Search for the cell housing the specified text and yield its (X, Y) center coordinate. 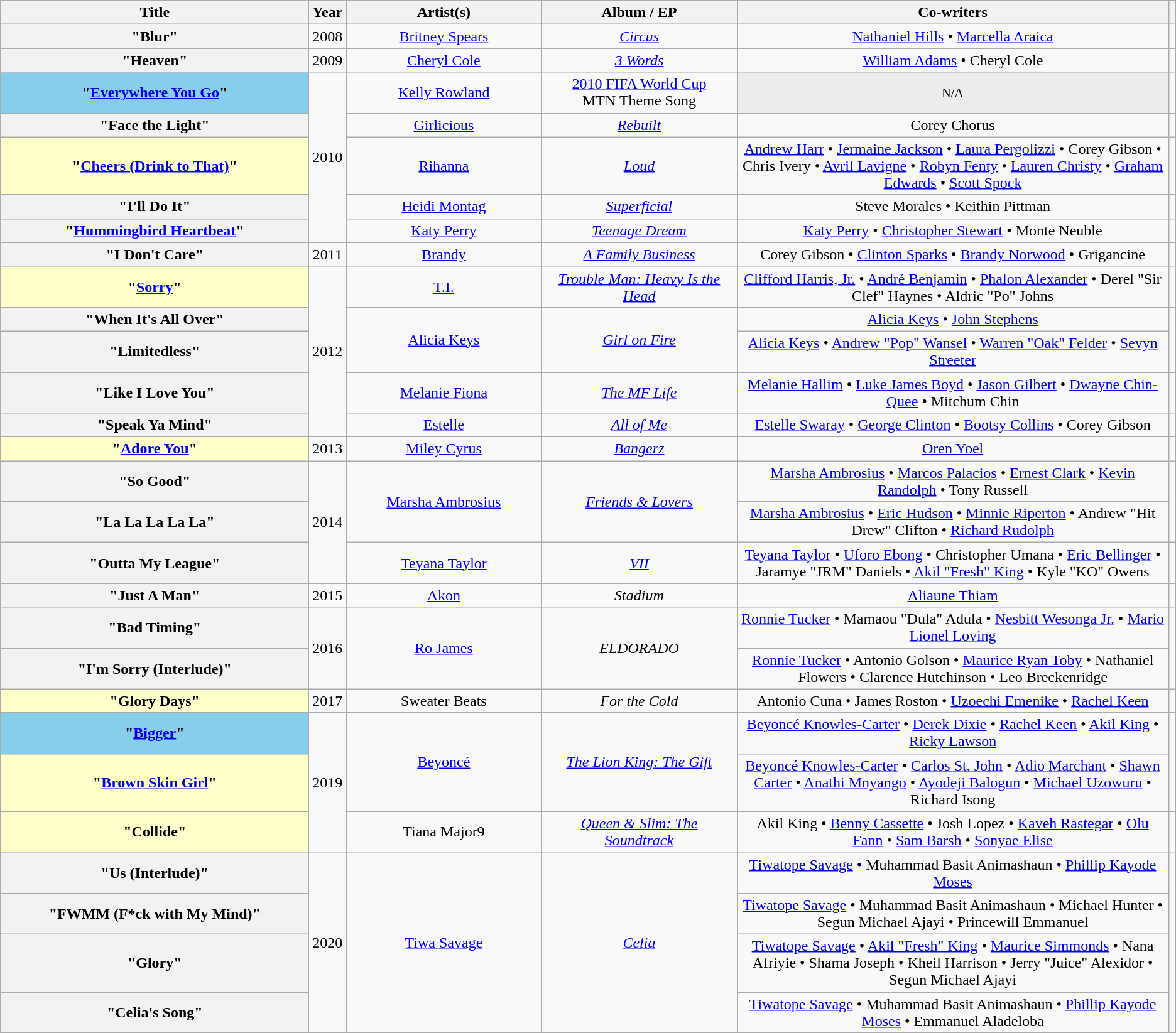
Akon (444, 595)
2010 FIFA World CupMTN Theme Song (640, 93)
Corey Gibson • Clinton Sparks • Brandy Norwood • Grigancine (952, 254)
Marsha Ambrosius • Eric Hudson • Minnie Riperton • Andrew "Hit Drew" Clifton • Richard Rudolph (952, 522)
Beyoncé Knowles-Carter • Derek Dixie • Rachel Keen • Akil King • Ricky Lawson (952, 733)
All of Me (640, 425)
Katy Perry • Christopher Stewart • Monte Neuble (952, 230)
2017 (328, 701)
Britney Spears (444, 36)
2016 (328, 648)
"Speak Ya Mind" (155, 425)
"Glory Days" (155, 701)
2012 (328, 352)
2015 (328, 595)
"I'm Sorry (Interlude)" (155, 668)
"Cheers (Drink to That)" (155, 166)
Friends & Lovers (640, 502)
Melanie Hallim • Luke James Boyd • Jason Gilbert • Dwayne Chin-Quee • Mitchum Chin (952, 392)
Trouble Man: Heavy Is the Head (640, 286)
Cheryl Cole (444, 60)
Tiwatope Savage • Akil "Fresh" King • Maurice Simmonds • Nana Afriyie • Shama Joseph • Kheil Harrison • Jerry "Juice" Alexidor • Segun Michael Ajayi (952, 963)
Tiwatope Savage • Muhammad Basit Animashaun • Phillip Kayode Moses • Emmanuel Aladeloba (952, 1012)
Katy Perry (444, 230)
Akil King • Benny Cassette • Josh Lopez • Kaveh Rastegar • Olu Fann • Sam Barsh • Sonyae Elise (952, 831)
"La La La La La" (155, 522)
Year (328, 13)
"Glory" (155, 963)
Miley Cyrus (444, 449)
Rihanna (444, 166)
Alicia Keys (444, 339)
Teyana Taylor • Uforo Ebong • Christopher Umana • Eric Bellinger • Jaramye "JRM" Daniels • Akil "Fresh" King • Kyle "KO" Owens (952, 563)
Teenage Dream (640, 230)
Bangerz (640, 449)
William Adams • Cheryl Cole (952, 60)
Steve Morales • Keithin Pittman (952, 207)
Queen & Slim: The Soundtrack (640, 831)
2014 (328, 522)
Ronnie Tucker • Mamaou "Dula" Adula • Nesbitt Wesonga Jr. • Mario Lionel Loving (952, 628)
"I'll Do It" (155, 207)
Alicia Keys • Andrew "Pop" Wansel • Warren "Oak" Felder • Sevyn Streeter (952, 352)
2008 (328, 36)
N/A (952, 93)
Sweater Beats (444, 701)
"Heaven" (155, 60)
"I Don't Care" (155, 254)
"Celia's Song" (155, 1012)
"Adore You" (155, 449)
"Everywhere You Go" (155, 93)
Album / EP (640, 13)
Tiwatope Savage • Muhammad Basit Animashaun • Michael Hunter • Segun Michael Ajayi • Princewill Emmanuel (952, 913)
2013 (328, 449)
Alicia Keys • John Stephens (952, 319)
Brandy (444, 254)
"Blur" (155, 36)
Kelly Rowland (444, 93)
Tiwatope Savage • Muhammad Basit Animashaun • Phillip Kayode Moses (952, 873)
"Bad Timing" (155, 628)
Antonio Cuna • James Roston • Uzoechi Emenike • Rachel Keen (952, 701)
2020 (328, 942)
VII (640, 563)
"Bigger" (155, 733)
Tiana Major9 (444, 831)
Stadium (640, 595)
"So Good" (155, 481)
"FWMM (F*ck with My Mind)" (155, 913)
"Sorry" (155, 286)
Beyoncé Knowles-Carter • Carlos St. John • Adio Marchant • Shawn Carter • Anathi Mnyango • Ayodeji Balogun • Michael Uzowuru • Richard Isong (952, 782)
Marsha Ambrosius • Marcos Palacios • Ernest Clark • Kevin Randolph • Tony Russell (952, 481)
T.I. (444, 286)
The MF Life (640, 392)
2019 (328, 782)
2011 (328, 254)
Title (155, 13)
Tiwa Savage (444, 942)
Artist(s) (444, 13)
2010 (328, 157)
"Outta My League" (155, 563)
2009 (328, 60)
Circus (640, 36)
Marsha Ambrosius (444, 502)
Aliaune Thiam (952, 595)
"Face the Light" (155, 125)
Co-writers (952, 13)
Girlicious (444, 125)
3 Words (640, 60)
ELDORADO (640, 648)
Celia (640, 942)
Girl on Fire (640, 339)
Superficial (640, 207)
Corey Chorus (952, 125)
"Hummingbird Heartbeat" (155, 230)
Heidi Montag (444, 207)
Beyoncé (444, 762)
Nathaniel Hills • Marcella Araica (952, 36)
Ro James (444, 648)
"Us (Interlude)" (155, 873)
Ronnie Tucker • Antonio Golson • Maurice Ryan Toby • Nathaniel Flowers • Clarence Hutchinson • Leo Breckenridge (952, 668)
Estelle (444, 425)
Estelle Swaray • George Clinton • Bootsy Collins • Corey Gibson (952, 425)
"When It's All Over" (155, 319)
"Brown Skin Girl" (155, 782)
Loud (640, 166)
Clifford Harris, Jr. • André Benjamin • Phalon Alexander • Derel "Sir Clef" Haynes • Aldric "Po" Johns (952, 286)
"Collide" (155, 831)
Oren Yoel (952, 449)
Rebuilt (640, 125)
"Like I Love You" (155, 392)
A Family Business (640, 254)
"Just A Man" (155, 595)
The Lion King: The Gift (640, 762)
For the Cold (640, 701)
Melanie Fiona (444, 392)
Teyana Taylor (444, 563)
"Limitedless" (155, 352)
